Provide the [X, Y] coordinate of the cell's center where the given text is located.  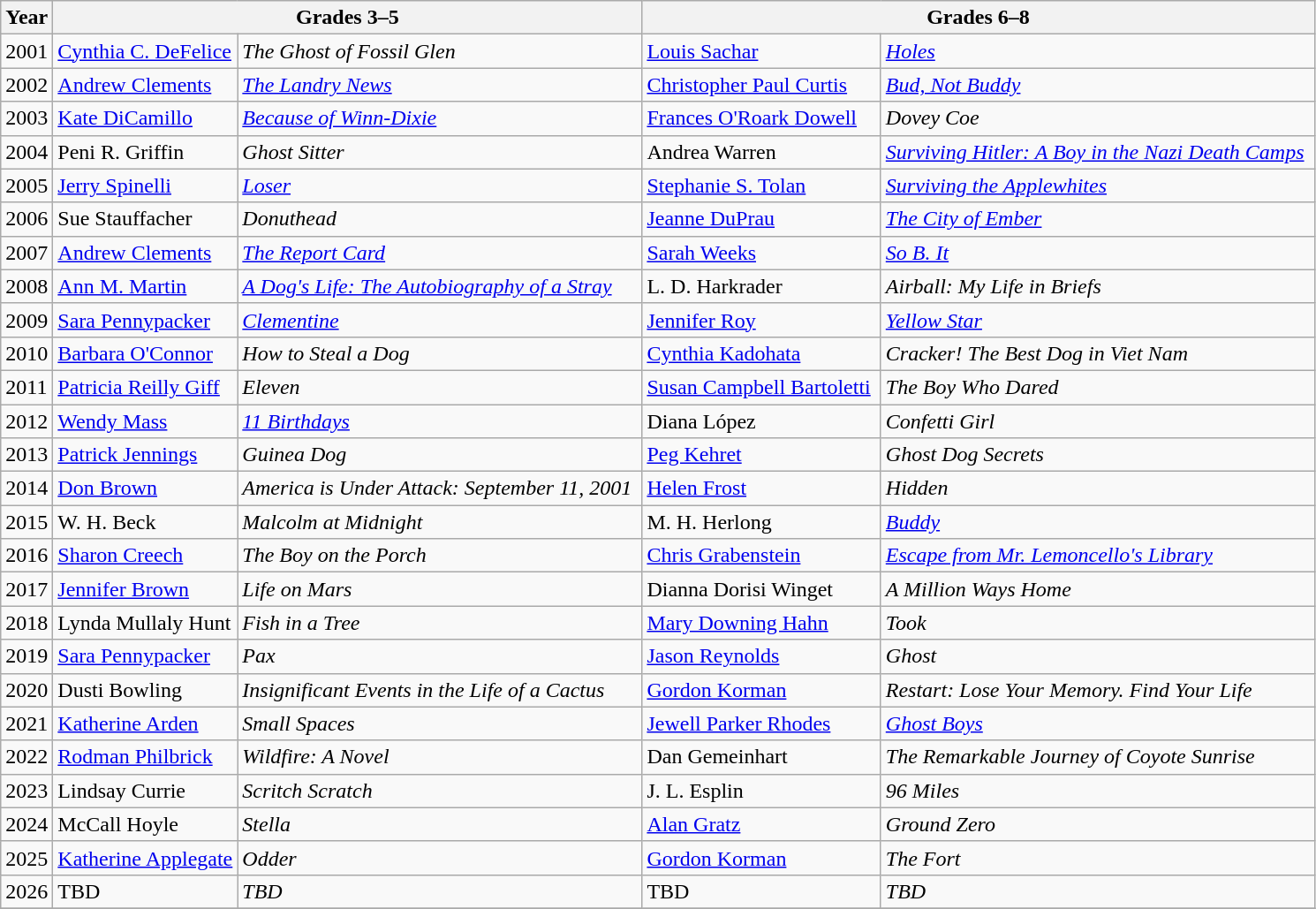
2019 [26, 656]
Grades 6–8 [979, 18]
Jennifer Roy [761, 320]
Dovey Coe [1097, 118]
Jennifer Brown [145, 589]
Ghost Dog Secrets [1097, 455]
Ghost Boys [1097, 723]
The Remarkable Journey of Coyote Sunrise [1097, 757]
2001 [26, 51]
Small Spaces [440, 723]
Katherine Arden [145, 723]
A Dog's Life: The Autobiography of a Stray [440, 286]
2002 [26, 85]
Restart: Lose Your Memory. Find Your Life [1097, 690]
Ghost [1097, 656]
Peni R. Griffin [145, 152]
Jewell Parker Rhodes [761, 723]
Bud, Not Buddy [1097, 85]
Pax [440, 656]
So B. It [1097, 253]
J. L. Esplin [761, 791]
Dianna Dorisi Winget [761, 589]
Surviving the Applewhites [1097, 186]
Insignificant Events in the Life of a Cactus [440, 690]
The Boy on the Porch [440, 556]
2012 [26, 421]
96 Miles [1097, 791]
2007 [26, 253]
Louis Sachar [761, 51]
The Fort [1097, 858]
Lynda Mullaly Hunt [145, 623]
2011 [26, 387]
America is Under Attack: September 11, 2001 [440, 489]
Patricia Reilly Giff [145, 387]
Frances O'Roark Dowell [761, 118]
W. H. Beck [145, 522]
2015 [26, 522]
2020 [26, 690]
Hidden [1097, 489]
How to Steal a Dog [440, 353]
2008 [26, 286]
Airball: My Life in Briefs [1097, 286]
Sharon Creech [145, 556]
Wildfire: A Novel [440, 757]
McCall Hoyle [145, 824]
Jeanne DuPrau [761, 219]
2016 [26, 556]
2025 [26, 858]
Grades 3–5 [348, 18]
Odder [440, 858]
2006 [26, 219]
2023 [26, 791]
Dan Gemeinhart [761, 757]
2005 [26, 186]
The Landry News [440, 85]
2021 [26, 723]
The Boy Who Dared [1097, 387]
Sarah Weeks [761, 253]
The City of Ember [1097, 219]
Alan Gratz [761, 824]
Don Brown [145, 489]
The Ghost of Fossil Glen [440, 51]
Guinea Dog [440, 455]
11 Birthdays [440, 421]
Year [26, 18]
2018 [26, 623]
Eleven [440, 387]
Scritch Scratch [440, 791]
Kate DiCamillo [145, 118]
2017 [26, 589]
2010 [26, 353]
Peg Kehret [761, 455]
2004 [26, 152]
Susan Campbell Bartoletti [761, 387]
A Million Ways Home [1097, 589]
Jerry Spinelli [145, 186]
2026 [26, 891]
Took [1097, 623]
Patrick Jennings [145, 455]
2003 [26, 118]
Cracker! The Best Dog in Viet Nam [1097, 353]
2014 [26, 489]
Rodman Philbrick [145, 757]
Confetti Girl [1097, 421]
Dusti Bowling [145, 690]
Because of Winn-Dixie [440, 118]
M. H. Herlong [761, 522]
Stella [440, 824]
2022 [26, 757]
L. D. Harkrader [761, 286]
Wendy Mass [145, 421]
2024 [26, 824]
Yellow Star [1097, 320]
Diana López [761, 421]
Surviving Hitler: A Boy in the Nazi Death Camps [1097, 152]
Helen Frost [761, 489]
Cynthia C. DeFelice [145, 51]
Andrea Warren [761, 152]
Ann M. Martin [145, 286]
Ground Zero [1097, 824]
Clementine [440, 320]
Escape from Mr. Lemoncello's Library [1097, 556]
Jason Reynolds [761, 656]
Stephanie S. Tolan [761, 186]
Fish in a Tree [440, 623]
2013 [26, 455]
Holes [1097, 51]
2009 [26, 320]
Life on Mars [440, 589]
Katherine Applegate [145, 858]
Ghost Sitter [440, 152]
Loser [440, 186]
Buddy [1097, 522]
The Report Card [440, 253]
Mary Downing Hahn [761, 623]
Chris Grabenstein [761, 556]
Sue Stauffacher [145, 219]
Lindsay Currie [145, 791]
Donuthead [440, 219]
Cynthia Kadohata [761, 353]
Christopher Paul Curtis [761, 85]
Barbara O'Connor [145, 353]
Malcolm at Midnight [440, 522]
